Locate the cell with the specified text and output its (x, y) center coordinate. 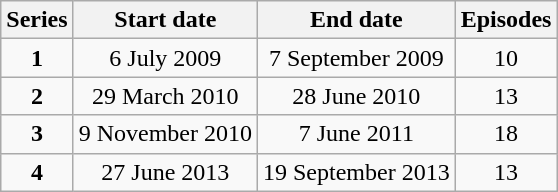
28 June 2010 (356, 96)
19 September 2013 (356, 172)
End date (356, 20)
4 (37, 172)
9 November 2010 (165, 134)
29 March 2010 (165, 96)
6 July 2009 (165, 58)
Start date (165, 20)
Episodes (506, 20)
3 (37, 134)
2 (37, 96)
Series (37, 20)
7 September 2009 (356, 58)
27 June 2013 (165, 172)
18 (506, 134)
7 June 2011 (356, 134)
10 (506, 58)
1 (37, 58)
